Scan for the cell matching the given text and deliver its [x, y] coordinate at center. 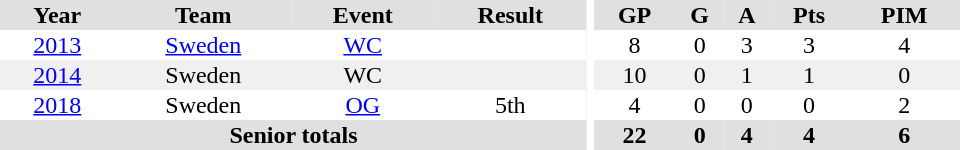
Team [204, 15]
Senior totals [294, 135]
G [700, 15]
Year [58, 15]
2 [904, 105]
2018 [58, 105]
10 [635, 75]
6 [904, 135]
Event [363, 15]
2013 [58, 45]
22 [635, 135]
5th [511, 105]
PIM [904, 15]
OG [363, 105]
Result [511, 15]
GP [635, 15]
A [747, 15]
2014 [58, 75]
Pts [810, 15]
8 [635, 45]
